Output the (X, Y) coordinate of the center of the cell containing the given text.  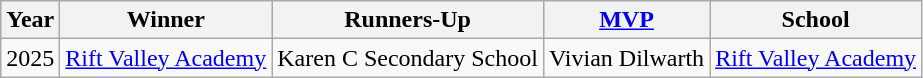
Vivian Dilwarth (626, 58)
2025 (30, 58)
School (816, 20)
Karen C Secondary School (408, 58)
Year (30, 20)
Winner (166, 20)
Runners-Up (408, 20)
MVP (626, 20)
